Identify which cell holds the provided text, then report its (x, y) central coordinate. 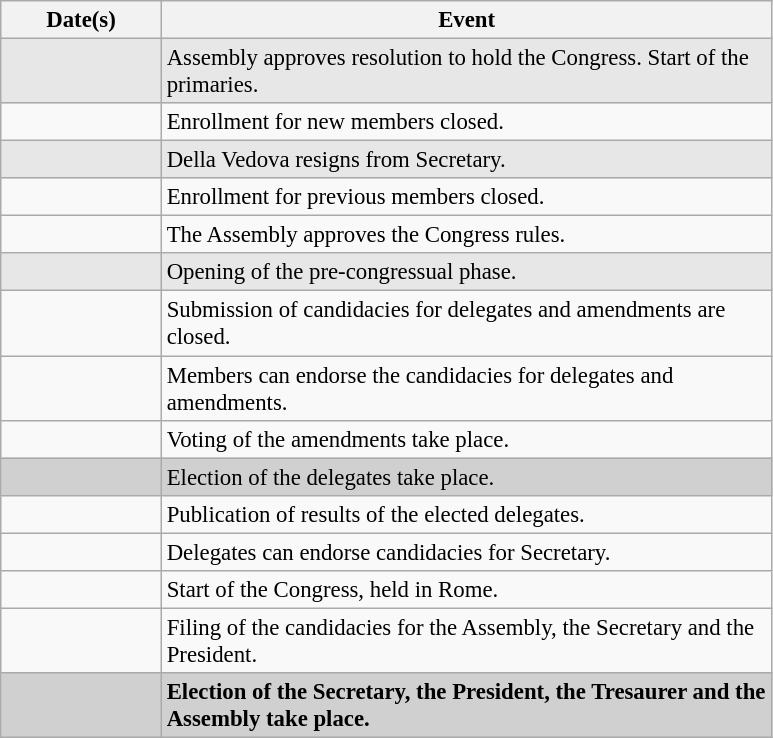
Election of the Secretary, the President, the Tresaurer and the Assembly take place. (466, 706)
Filing of the candidacies for the Assembly, the Secretary and the President. (466, 640)
Assembly approves resolution to hold the Congress. Start of the primaries. (466, 72)
Members can endorse the candidacies for delegates and amendments. (466, 388)
Date(s) (82, 20)
Election of the delegates take place. (466, 477)
Event (466, 20)
Start of the Congress, held in Rome. (466, 590)
Opening of the pre-congressual phase. (466, 273)
Delegates can endorse candidacies for Secretary. (466, 552)
Submission of candidacies for delegates and amendments are closed. (466, 324)
Della Vedova resigns from Secretary. (466, 160)
Voting of the amendments take place. (466, 439)
Enrollment for new members closed. (466, 122)
The Assembly approves the Congress rules. (466, 235)
Enrollment for previous members closed. (466, 197)
Publication of results of the elected delegates. (466, 514)
